Detect which cell encompasses the target text, then output its (X, Y) center coordinate. 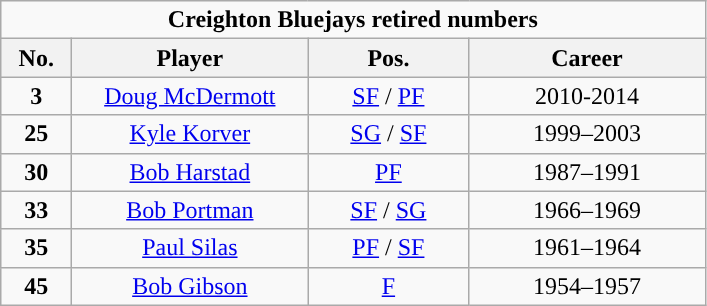
30 (36, 172)
Doug McDermott (190, 96)
1987–1991 (587, 172)
Player (190, 58)
Kyle Korver (190, 134)
PF / SF (388, 248)
1961–1964 (587, 248)
33 (36, 210)
F (388, 286)
3 (36, 96)
45 (36, 286)
Bob Harstad (190, 172)
Creighton Bluejays retired numbers (353, 20)
1999–2003 (587, 134)
Paul Silas (190, 248)
Bob Portman (190, 210)
PF (388, 172)
1954–1957 (587, 286)
35 (36, 248)
Bob Gibson (190, 286)
SG / SF (388, 134)
No. (36, 58)
SF / SG (388, 210)
25 (36, 134)
2010-2014 (587, 96)
SF / PF (388, 96)
Career (587, 58)
1966–1969 (587, 210)
Pos. (388, 58)
